For the text-containing cell, return its midpoint in (x, y) coordinate format. 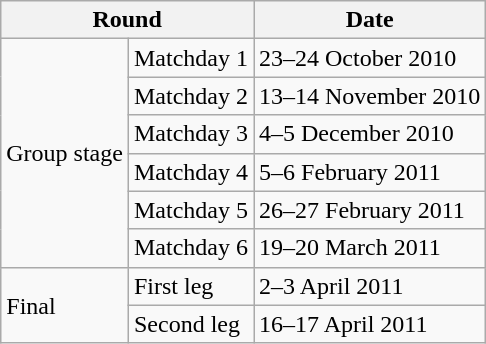
First leg (190, 286)
Matchday 5 (190, 210)
Matchday 1 (190, 58)
26–27 February 2011 (370, 210)
4–5 December 2010 (370, 134)
Matchday 2 (190, 96)
Second leg (190, 324)
Round (128, 20)
16–17 April 2011 (370, 324)
23–24 October 2010 (370, 58)
19–20 March 2011 (370, 248)
Date (370, 20)
5–6 February 2011 (370, 172)
Matchday 6 (190, 248)
13–14 November 2010 (370, 96)
Matchday 4 (190, 172)
Group stage (65, 153)
2–3 April 2011 (370, 286)
Matchday 3 (190, 134)
Final (65, 305)
